Extract the (X, Y) coordinate from the center of the cell holding the provided text.  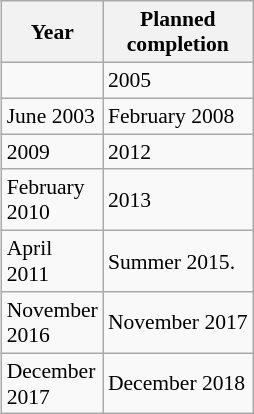
Plannedcompletion (178, 32)
Year (52, 32)
Summer 2015. (178, 260)
November 2017 (178, 322)
December 2018 (178, 384)
February 2008 (178, 116)
2009 (52, 152)
December 2017 (52, 384)
2012 (178, 152)
February 2010 (52, 200)
2005 (178, 80)
June 2003 (52, 116)
April 2011 (52, 260)
November 2016 (52, 322)
2013 (178, 200)
